Provide the (X, Y) coordinate of the cell's center where the given text is located.  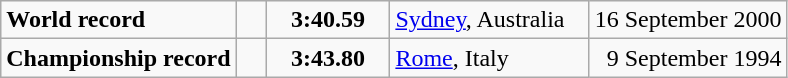
Sydney, Australia (490, 20)
3:40.59 (328, 20)
16 September 2000 (688, 20)
3:43.80 (328, 58)
Rome, Italy (490, 58)
9 September 1994 (688, 58)
World record (118, 20)
Championship record (118, 58)
